Search for the cell housing the specified text and yield its (x, y) center coordinate. 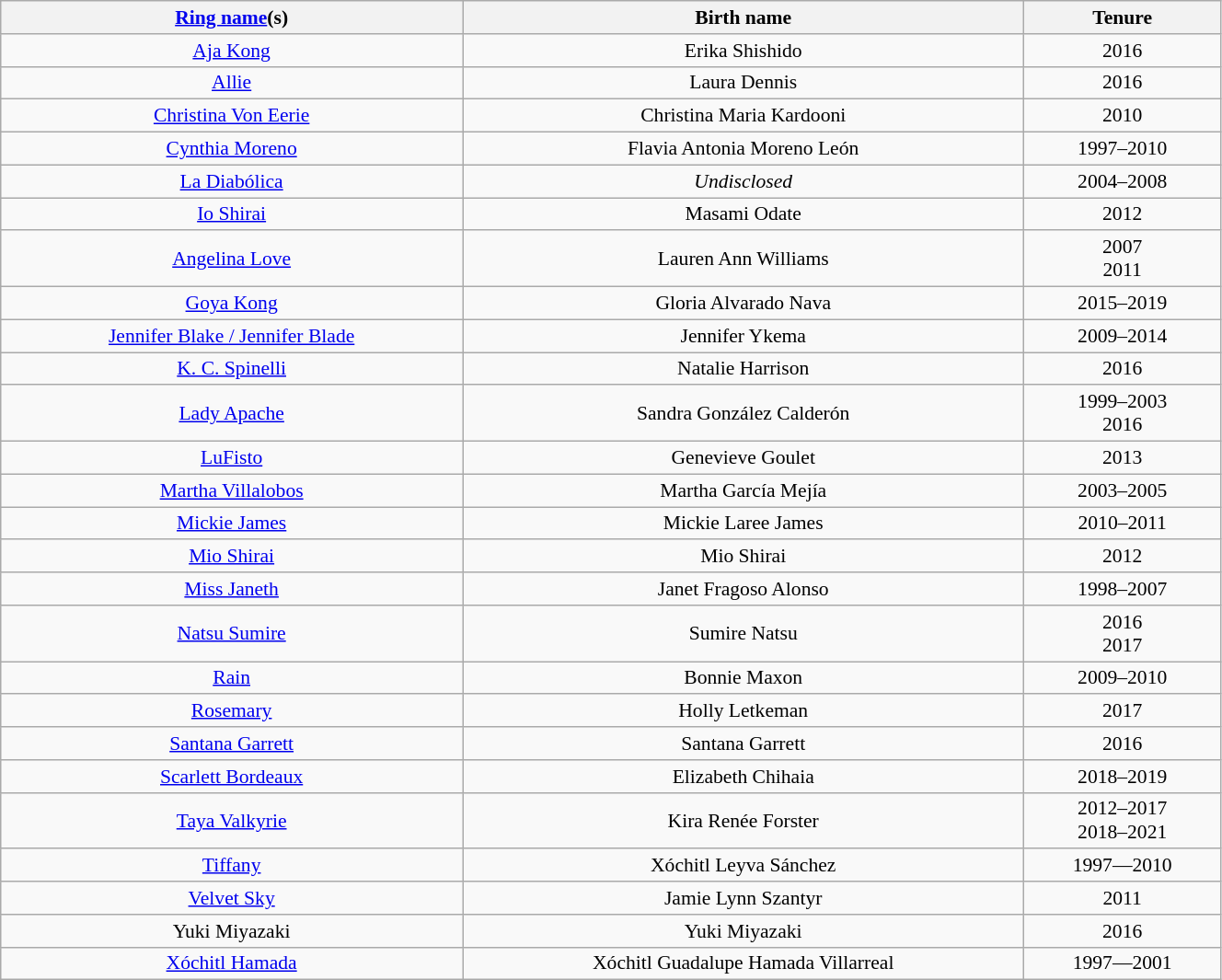
Mickie Laree James (744, 524)
20072011 (1123, 259)
Jamie Lynn Szantyr (744, 898)
Holly Letkeman (744, 711)
20162017 (1123, 633)
Ring name(s) (232, 17)
Elizabeth Chihaia (744, 777)
La Diabólica (232, 181)
Undisclosed (744, 181)
Miss Janeth (232, 589)
2009–2010 (1123, 678)
Bonnie Maxon (744, 678)
1999–20032016 (1123, 414)
Lady Apache (232, 414)
2003–2005 (1123, 490)
Taya Valkyrie (232, 821)
Gloria Alvarado Nava (744, 304)
Angelina Love (232, 259)
Genevieve Goulet (744, 458)
Xóchitl Guadalupe Hamada Villarreal (744, 963)
2013 (1123, 458)
2012–20172018–2021 (1123, 821)
Martha García Mejía (744, 490)
Rosemary (232, 711)
Aja Kong (232, 51)
Martha Villalobos (232, 490)
Birth name (744, 17)
2010–2011 (1123, 524)
1998–2007 (1123, 589)
LuFisto (232, 458)
Natsu Sumire (232, 633)
2009–2014 (1123, 336)
Io Shirai (232, 214)
Tiffany (232, 866)
Flavia Antonia Moreno León (744, 149)
Xóchitl Leyva Sánchez (744, 866)
Natalie Harrison (744, 369)
Allie (232, 83)
Xóchitl Hamada (232, 963)
Scarlett Bordeaux (232, 777)
Sumire Natsu (744, 633)
Lauren Ann Williams (744, 259)
Sandra González Calderón (744, 414)
1997—2001 (1123, 963)
Laura Dennis (744, 83)
2018–2019 (1123, 777)
2015–2019 (1123, 304)
Tenure (1123, 17)
Masami Odate (744, 214)
1997–2010 (1123, 149)
Velvet Sky (232, 898)
Mickie James (232, 524)
2010 (1123, 116)
Janet Fragoso Alonso (744, 589)
Cynthia Moreno (232, 149)
Kira Renée Forster (744, 821)
Christina Von Eerie (232, 116)
1997—2010 (1123, 866)
2004–2008 (1123, 181)
Goya Kong (232, 304)
Jennifer Blake / Jennifer Blade (232, 336)
Rain (232, 678)
Jennifer Ykema (744, 336)
Christina Maria Kardooni (744, 116)
Erika Shishido (744, 51)
2011 (1123, 898)
K. C. Spinelli (232, 369)
2017 (1123, 711)
